Determine the (X, Y) coordinate at the center of the cell enclosing the given text.  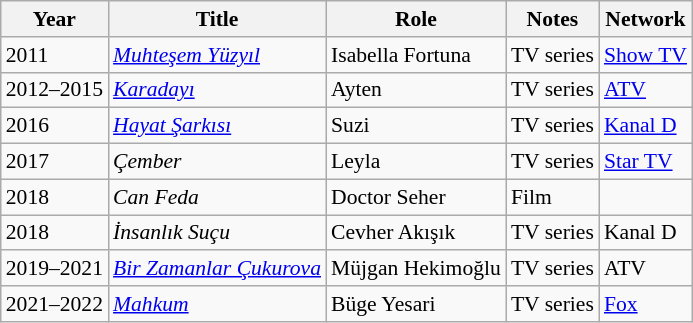
Show TV (646, 55)
İnsanlık Suçu (217, 233)
Film (552, 197)
Network (646, 19)
Role (416, 19)
2011 (54, 55)
Muhteşem Yüzyıl (217, 55)
Isabella Fortuna (416, 55)
Can Feda (217, 197)
2012–2015 (54, 90)
Star TV (646, 162)
Cevher Akışık (416, 233)
Büge Yesari (416, 304)
2021–2022 (54, 304)
Fox (646, 304)
Ayten (416, 90)
2019–2021 (54, 269)
Karadayı (217, 90)
Notes (552, 19)
Title (217, 19)
2017 (54, 162)
Year (54, 19)
Suzi (416, 126)
2016 (54, 126)
Müjgan Hekimoğlu (416, 269)
Doctor Seher (416, 197)
Bir Zamanlar Çukurova (217, 269)
Çember (217, 162)
Mahkum (217, 304)
Leyla (416, 162)
Hayat Şarkısı (217, 126)
